Identify which cell holds the provided text, then report its [X, Y] central coordinate. 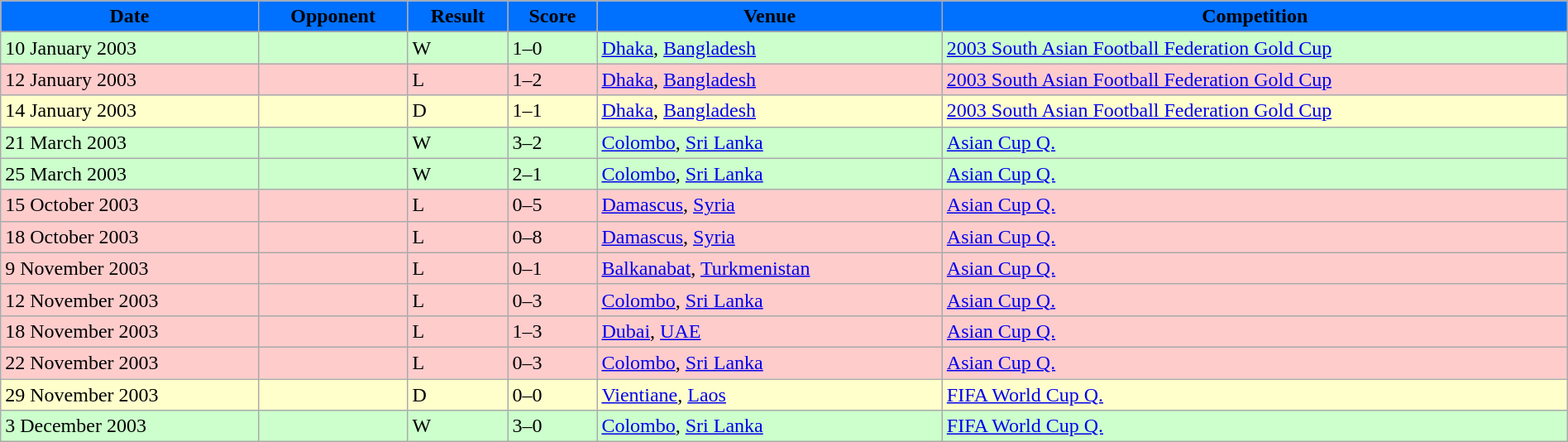
2–1 [552, 174]
1–0 [552, 48]
0–5 [552, 205]
3–2 [552, 142]
15 October 2003 [130, 205]
12 January 2003 [130, 79]
Dubai, UAE [769, 331]
18 October 2003 [130, 237]
Venue [769, 17]
18 November 2003 [130, 331]
25 March 2003 [130, 174]
Date [130, 17]
29 November 2003 [130, 395]
1–3 [552, 331]
9 November 2003 [130, 268]
Competition [1255, 17]
10 January 2003 [130, 48]
12 November 2003 [130, 300]
Score [552, 17]
Balkanabat, Turkmenistan [769, 268]
1–2 [552, 79]
21 March 2003 [130, 142]
Opponent [332, 17]
0–0 [552, 395]
22 November 2003 [130, 363]
1–1 [552, 111]
3 December 2003 [130, 426]
0–1 [552, 268]
Result [458, 17]
0–8 [552, 237]
3–0 [552, 426]
14 January 2003 [130, 111]
Vientiane, Laos [769, 395]
